Identify which cell holds the provided text, then report its (x, y) central coordinate. 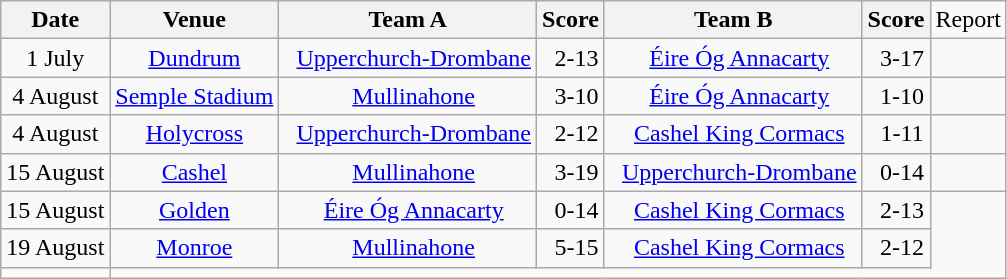
Holycross (194, 134)
Semple Stadium (194, 96)
Date (56, 20)
5-15 (571, 248)
Venue (194, 20)
Monroe (194, 248)
Cashel (194, 172)
Team A (408, 20)
3-19 (571, 172)
1 July (56, 58)
Report (968, 20)
1-10 (896, 96)
Golden (194, 210)
3-10 (571, 96)
Team B (733, 20)
3-17 (896, 58)
Dundrum (194, 58)
19 August (56, 248)
1-11 (896, 134)
